Scan for the cell matching the given text and deliver its (X, Y) coordinate at center. 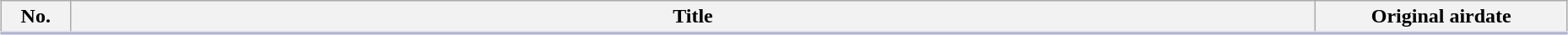
No. (35, 17)
Original airdate (1441, 17)
Title (693, 17)
